Determine the [X, Y] coordinate at the center of the cell enclosing the given text.  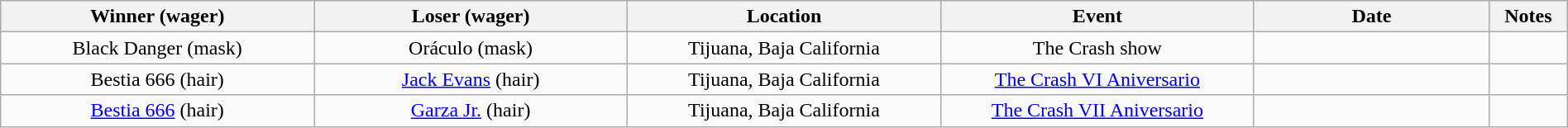
Loser (wager) [471, 17]
Date [1371, 17]
Oráculo (mask) [471, 48]
Notes [1528, 17]
Black Danger (mask) [157, 48]
Winner (wager) [157, 17]
The Crash VI Aniversario [1097, 79]
Location [784, 17]
Jack Evans (hair) [471, 79]
The Crash show [1097, 48]
The Crash VII Aniversario [1097, 111]
Garza Jr. (hair) [471, 111]
Event [1097, 17]
